Scan for the cell matching the given text and deliver its (x, y) coordinate at center. 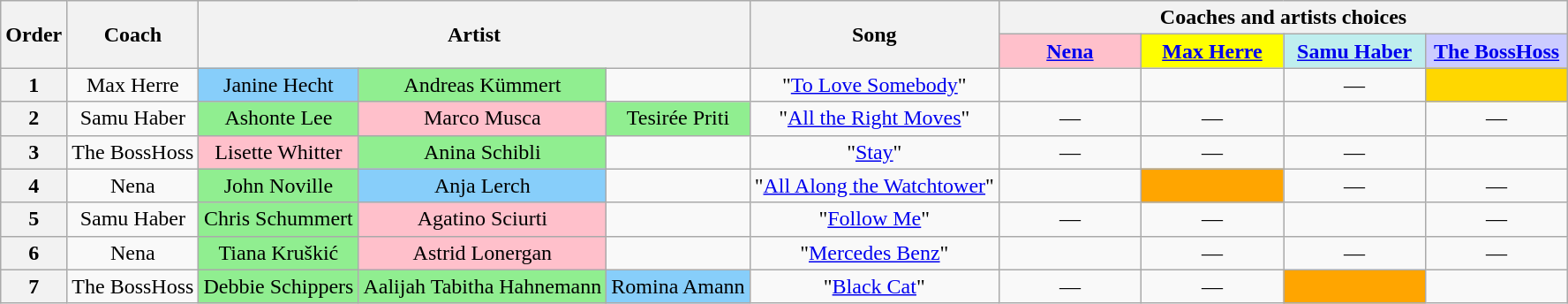
Lisette Whitter (279, 152)
2 (34, 118)
Tesirée Priti (678, 118)
Coach (132, 34)
"All Along the Watchtower" (874, 186)
Agatino Sciurti (482, 219)
Aalijah Tabitha Hahnemann (482, 286)
Romina Amann (678, 286)
Order (34, 34)
"Black Cat" (874, 286)
"To Love Somebody" (874, 85)
Anja Lerch (482, 186)
5 (34, 219)
Tiana Kruškić (279, 253)
Artist (474, 34)
"Mercedes Benz" (874, 253)
4 (34, 186)
Ashonte Lee (279, 118)
"Stay" (874, 152)
6 (34, 253)
Janine Hecht (279, 85)
Debbie Schippers (279, 286)
Andreas Kümmert (482, 85)
"All the Right Moves" (874, 118)
"Follow Me" (874, 219)
3 (34, 152)
1 (34, 85)
Song (874, 34)
Astrid Lonergan (482, 253)
Marco Musca (482, 118)
7 (34, 286)
John Noville (279, 186)
Anina Schibli (482, 152)
Chris Schummert (279, 219)
Coaches and artists choices (1283, 18)
